Capture the cell that displays the provided text and extract its [x, y] central coordinate. 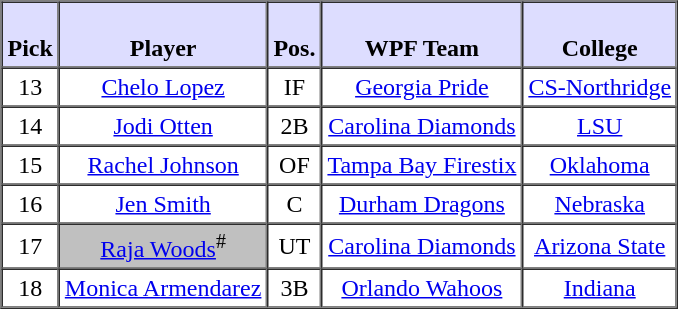
Georgia Pride [422, 88]
17 [30, 246]
College [600, 35]
18 [30, 288]
WPF Team [422, 35]
Rachel Johnson [164, 166]
UT [294, 246]
C [294, 204]
Nebraska [600, 204]
15 [30, 166]
13 [30, 88]
OF [294, 166]
Oklahoma [600, 166]
Jodi Otten [164, 126]
2B [294, 126]
Tampa Bay Firestix [422, 166]
LSU [600, 126]
Arizona State [600, 246]
16 [30, 204]
Pick [30, 35]
Jen Smith [164, 204]
Pos. [294, 35]
Durham Dragons [422, 204]
Indiana [600, 288]
Monica Armendarez [164, 288]
Raja Woods# [164, 246]
Orlando Wahoos [422, 288]
3B [294, 288]
Chelo Lopez [164, 88]
14 [30, 126]
CS-Northridge [600, 88]
IF [294, 88]
Player [164, 35]
